Return the (x, y) coordinate for the center point of the cell that contains the specified text.  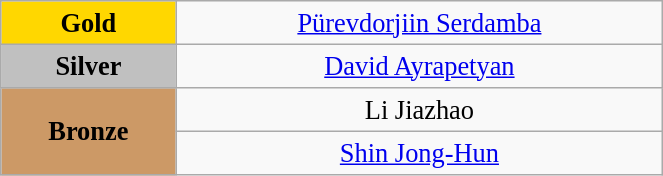
Gold (88, 22)
Li Jiazhao (420, 109)
Pürevdorjiin Serdamba (420, 22)
Silver (88, 66)
Shin Jong-Hun (420, 153)
David Ayrapetyan (420, 66)
Bronze (88, 130)
